Scan for the cell matching the given text and deliver its [x, y] coordinate at center. 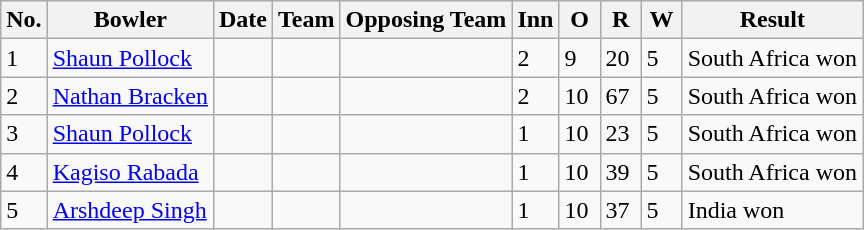
20 [620, 58]
Nathan Bracken [130, 96]
Arshdeep Singh [130, 210]
No. [24, 20]
9 [580, 58]
39 [620, 172]
67 [620, 96]
3 [24, 134]
India won [772, 210]
Bowler [130, 20]
23 [620, 134]
Opposing Team [426, 20]
Result [772, 20]
W [662, 20]
O [580, 20]
Inn [536, 20]
4 [24, 172]
Team [307, 20]
37 [620, 210]
R [620, 20]
Date [242, 20]
Kagiso Rabada [130, 172]
